Scan for the cell matching the given text and deliver its (X, Y) coordinate at center. 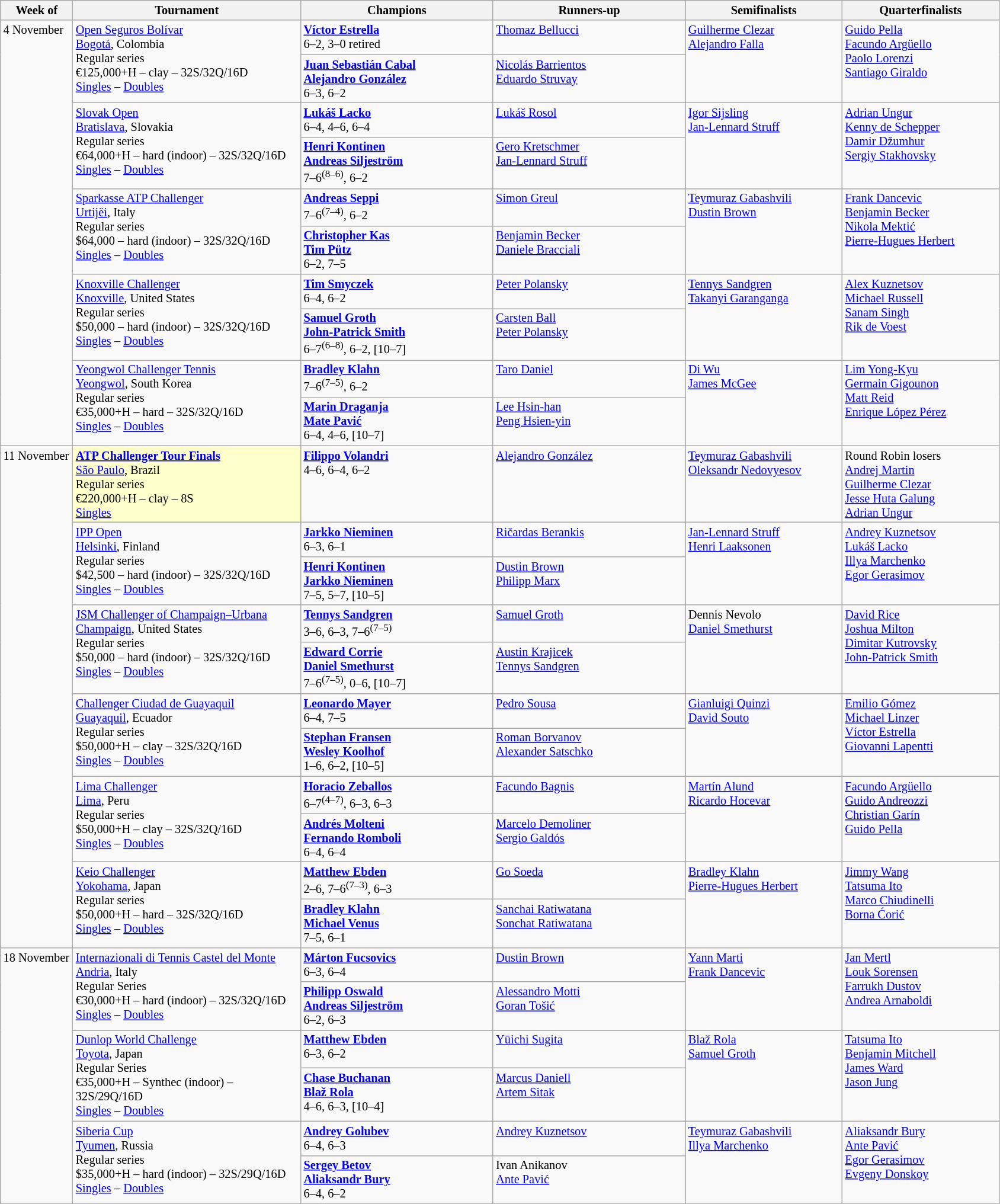
Carsten Ball Peter Polansky (589, 334)
Jan Mertl Louk Sorensen Farrukh Dustov Andrea Arnaboldi (921, 988)
Simon Greul (589, 207)
Ričardas Berankis (589, 539)
Samuel Groth (589, 623)
4 November (37, 233)
Gero Kretschmer Jan-Lennard Struff (589, 162)
Leonardo Mayer6–4, 7–5 (397, 711)
Marcelo Demoliner Sergio Galdós (589, 838)
Thomaz Bellucci (589, 37)
Márton Fucsovics6–3, 6–4 (397, 965)
Andrey Golubev6–4, 6–3 (397, 1138)
Tatsuma Ito Benjamin Mitchell James Ward Jason Jung (921, 1075)
Guilherme Clezar Alejandro Falla (764, 62)
Frank Dancevic Benjamin Becker Nikola Mektić Pierre-Hugues Herbert (921, 231)
Pedro Sousa (589, 711)
Edward Corrie Daniel Smethurst 7–6(7–5), 0–6, [10–7] (397, 668)
Challenger Ciudad de GuayaquilGuayaquil, EcuadorRegular series$50,000+H – clay – 32S/32Q/16DSingles – Doubles (187, 735)
Igor Sijsling Jan-Lennard Struff (764, 146)
Open Seguros BolívarBogotá, ColombiaRegular series€125,000+H – clay – 32S/32Q/16DSingles – Doubles (187, 62)
Dustin Brown (589, 965)
Tennys Sandgren Takanyi Garanganga (764, 318)
Jimmy Wang Tatsuma Ito Marco Chiudinelli Borna Ćorić (921, 905)
Emilio Gómez Michael Linzer Víctor Estrella Giovanni Lapentti (921, 735)
Facundo Argüello Guido Andreozzi Christian Garín Guido Pella (921, 819)
Runners-up (589, 10)
Teymuraz Gabashvili Oleksandr Nedovyesov (764, 484)
JSM Challenger of Champaign–UrbanaChampaign, United StatesRegular series$50,000 – hard (indoor) – 32S/32Q/16DSingles – Doubles (187, 649)
Juan Sebastián Cabal Alejandro González6–3, 6–2 (397, 79)
18 November (37, 1075)
Tim Smyczek6–4, 6–2 (397, 292)
Tournament (187, 10)
Yūichi Sugita (589, 1049)
Víctor Estrella6–2, 3–0 retired (397, 37)
Guido Pella Facundo Argüello Paolo Lorenzi Santiago Giraldo (921, 62)
Champions (397, 10)
Nicolás Barrientos Eduardo Struvay (589, 79)
Bradley Klahn Pierre-Hugues Herbert (764, 905)
Jarkko Nieminen6–3, 6–1 (397, 539)
Tennys Sandgren 3–6, 6–3, 7–6(7–5) (397, 623)
Samuel Groth John-Patrick Smith 6–7(6–8), 6–2, [10–7] (397, 334)
Martín Alund Ricardo Hocevar (764, 819)
IPP OpenHelsinki, FinlandRegular series$42,500 – hard (indoor) – 32S/32Q/16DSingles – Doubles (187, 563)
Teymuraz Gabashvili Illya Marchenko (764, 1163)
Lima ChallengerLima, PeruRegular series$50,000+H – clay – 32S/32Q/16DSingles – Doubles (187, 819)
Christopher Kas Tim Pütz 6–2, 7–5 (397, 250)
Alessandro Motti Goran Tošić (589, 1006)
Stephan Fransen Wesley Koolhof 1–6, 6–2, [10–5] (397, 752)
Knoxville ChallengerKnoxville, United StatesRegular series$50,000 – hard (indoor) – 32S/32Q/16DSingles – Doubles (187, 318)
Round Robin losers Andrej Martin Guilherme Clezar Jesse Huta Galung Adrian Ungur (921, 484)
Andrés Molteni Fernando Romboli6–4, 6–4 (397, 838)
Week of (37, 10)
Teymuraz Gabashvili Dustin Brown (764, 231)
Sanchai Ratiwatana Sonchat Ratiwatana (589, 924)
Bradley Klahn Michael Venus7–5, 6–1 (397, 924)
Gianluigi Quinzi David Souto (764, 735)
Lukáš Rosol (589, 120)
Benjamin Becker Daniele Bracciali (589, 250)
Lukáš Lacko6–4, 4–6, 6–4 (397, 120)
Dustin Brown Philipp Marx (589, 581)
Roman Borvanov Alexander Satschko (589, 752)
Henri Kontinen Andreas Siljeström 7–6(8–6), 6–2 (397, 162)
Blaž Rola Samuel Groth (764, 1075)
Taro Daniel (589, 378)
David Rice Joshua Milton Dimitar Kutrovsky John-Patrick Smith (921, 649)
Filippo Volandri4–6, 6–4, 6–2 (397, 484)
Yann Marti Frank Dancevic (764, 988)
Sergey Betov Aliaksandr Bury 6–4, 6–2 (397, 1180)
Peter Polansky (589, 292)
Marin Draganja Mate Pavić 6–4, 4–6, [10–7] (397, 421)
Andreas Seppi 7–6(7–4), 6–2 (397, 207)
Semifinalists (764, 10)
Jan-Lennard Struff Henri Laaksonen (764, 563)
ATP Challenger Tour FinalsSão Paulo, BrazilRegular series€220,000+H – clay – 8SSingles (187, 484)
Alex Kuznetsov Michael Russell Sanam Singh Rik de Voest (921, 318)
Dunlop World ChallengeToyota, JapanRegular Series €35,000+H – Synthec (indoor) – 32S/29Q/16DSingles – Doubles (187, 1075)
Slovak OpenBratislava, SlovakiaRegular series€64,000+H – hard (indoor) – 32S/32Q/16DSingles – Doubles (187, 146)
Adrian Ungur Kenny de Schepper Damir Džumhur Sergiy Stakhovsky (921, 146)
Horacio Zeballos 6–7(4–7), 6–3, 6–3 (397, 795)
Austin Krajicek Tennys Sandgren (589, 668)
Ivan Anikanov Ante Pavić (589, 1180)
Di Wu James McGee (764, 403)
Andrey Kuznetsov Lukáš Lacko Illya Marchenko Egor Gerasimov (921, 563)
Philipp Oswald Andreas Siljeström6–2, 6–3 (397, 1006)
Alejandro González (589, 484)
Marcus Daniell Artem Sitak (589, 1094)
Henri Kontinen Jarkko Nieminen7–5, 5–7, [10–5] (397, 581)
Sparkasse ATP ChallengerUrtijëi, ItalyRegular series$64,000 – hard (indoor) – 32S/32Q/16DSingles – Doubles (187, 231)
Quarterfinalists (921, 10)
Siberia CupTyumen, RussiaRegular series$35,000+H – hard (indoor) – 32S/29Q/16DSingles – Doubles (187, 1163)
Lee Hsin-han Peng Hsien-yin (589, 421)
Chase Buchanan Blaž Rola 4–6, 6–3, [10–4] (397, 1094)
Go Soeda (589, 880)
Dennis Nevolo Daniel Smethurst (764, 649)
Matthew Ebden6–3, 6–2 (397, 1049)
Keio ChallengerYokohama, JapanRegular series$50,000+H – hard – 32S/32Q/16DSingles – Doubles (187, 905)
Yeongwol Challenger TennisYeongwol, South KoreaRegular series€35,000+H – hard – 32S/32Q/16DSingles – Doubles (187, 403)
Aliaksandr Bury Ante Pavić Egor Gerasimov Evgeny Donskoy (921, 1163)
Lim Yong-Kyu Germain Gigounon Matt Reid Enrique López Pérez (921, 403)
Andrey Kuznetsov (589, 1138)
11 November (37, 697)
Bradley Klahn 7–6(7–5), 6–2 (397, 378)
Internazionali di Tennis Castel del MonteAndria, ItalyRegular Series €30,000+H – hard (indoor) – 32S/32Q/16DSingles – Doubles (187, 988)
Matthew Ebden2–6, 7–6(7–3), 6–3 (397, 880)
Facundo Bagnis (589, 795)
